Find where the given text appears and provide that cell's center as (x, y) coordinate. 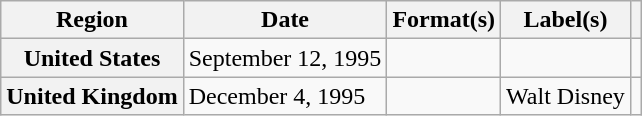
United Kingdom (92, 96)
Format(s) (444, 20)
Walt Disney (566, 96)
Date (285, 20)
September 12, 1995 (285, 58)
United States (92, 58)
December 4, 1995 (285, 96)
Region (92, 20)
Label(s) (566, 20)
